Detect which cell encompasses the target text, then output its (X, Y) center coordinate. 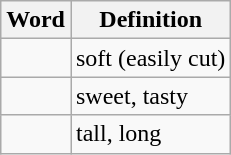
soft (easily cut) (150, 58)
sweet, tasty (150, 96)
Definition (150, 20)
tall, long (150, 134)
Word (36, 20)
